Capture the cell that displays the provided text and extract its [X, Y] central coordinate. 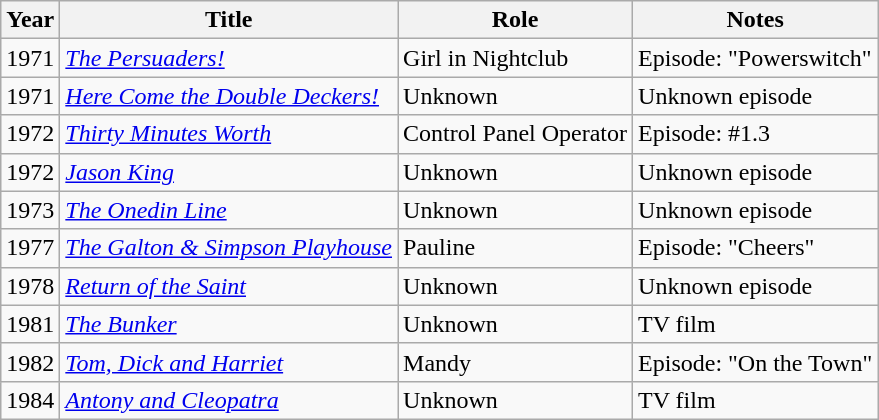
The Galton & Simpson Playhouse [229, 248]
1981 [30, 324]
Role [516, 20]
Return of the Saint [229, 286]
Girl in Nightclub [516, 58]
Control Panel Operator [516, 134]
Tom, Dick and Harriet [229, 362]
The Onedin Line [229, 210]
Thirty Minutes Worth [229, 134]
Episode: "On the Town" [756, 362]
The Bunker [229, 324]
Episode: "Powerswitch" [756, 58]
Mandy [516, 362]
Here Come the Double Deckers! [229, 96]
1977 [30, 248]
Pauline [516, 248]
1973 [30, 210]
Episode: #1.3 [756, 134]
Title [229, 20]
Jason King [229, 172]
The Persuaders! [229, 58]
1984 [30, 400]
Year [30, 20]
Episode: "Cheers" [756, 248]
1982 [30, 362]
Antony and Cleopatra [229, 400]
1978 [30, 286]
Notes [756, 20]
